Identify which cell holds the provided text, then report its (X, Y) central coordinate. 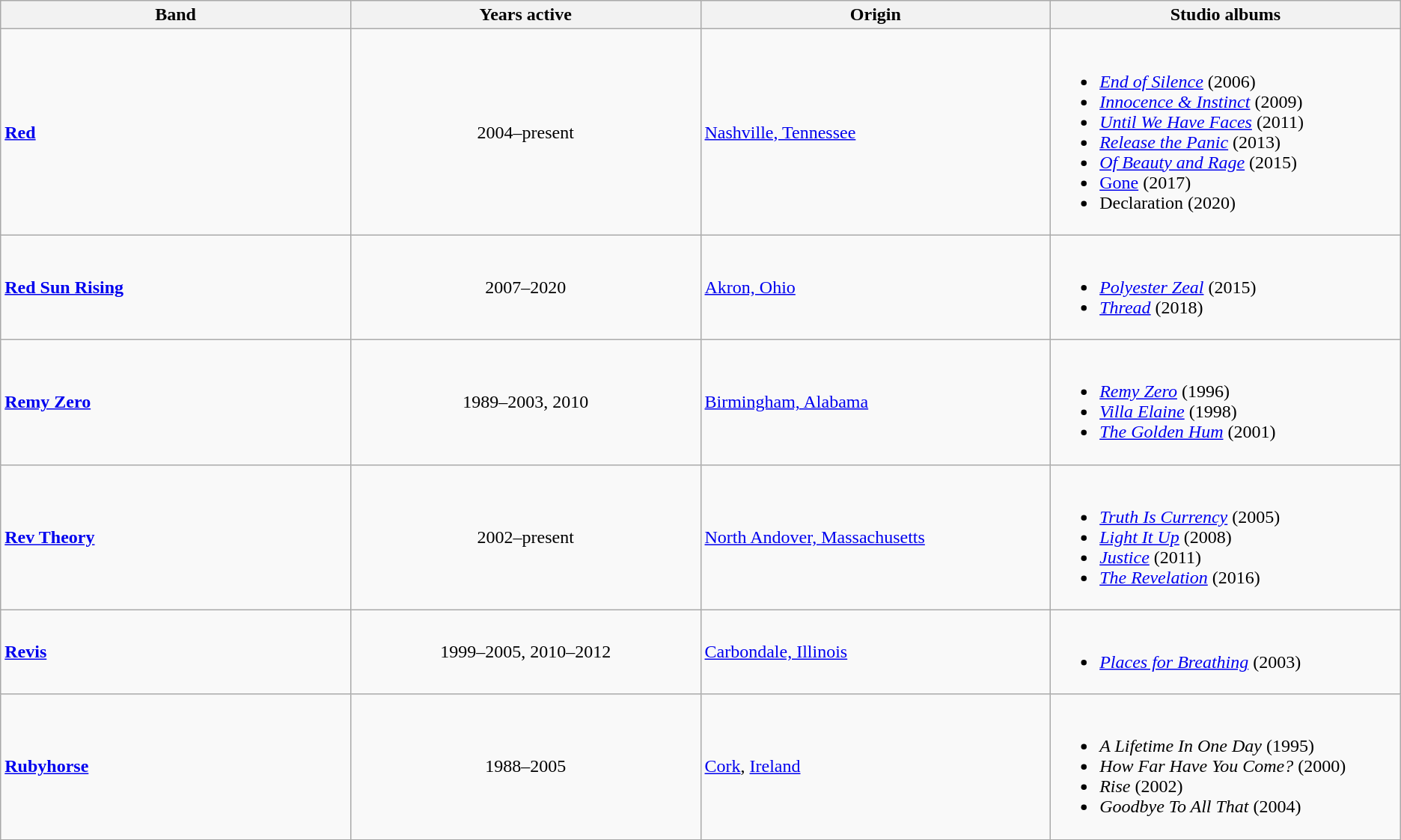
Remy Zero (1996)Villa Elaine (1998)The Golden Hum (2001) (1226, 402)
Truth Is Currency (2005)Light It Up (2008)Justice (2011)The Revelation (2016) (1226, 537)
1989–2003, 2010 (525, 402)
North Andover, Massachusetts (876, 537)
Akron, Ohio (876, 287)
2007–2020 (525, 287)
Remy Zero (176, 402)
Rev Theory (176, 537)
Revis (176, 652)
Birmingham, Alabama (876, 402)
A Lifetime In One Day (1995)How Far Have You Come? (2000)Rise (2002)Goodbye To All That (2004) (1226, 767)
Band (176, 15)
2002–present (525, 537)
Places for Breathing (2003) (1226, 652)
Polyester Zeal (2015)Thread (2018) (1226, 287)
Carbondale, Illinois (876, 652)
Nashville, Tennessee (876, 132)
Cork, Ireland (876, 767)
1999–2005, 2010–2012 (525, 652)
Rubyhorse (176, 767)
Studio albums (1226, 15)
2004–present (525, 132)
Origin (876, 15)
Red (176, 132)
Red Sun Rising (176, 287)
1988–2005 (525, 767)
Years active (525, 15)
